Search for the cell housing the specified text and yield its (X, Y) center coordinate. 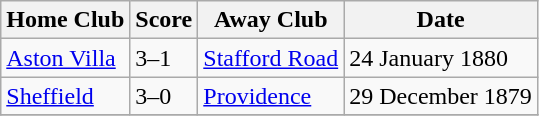
24 January 1880 (441, 58)
Date (441, 20)
Home Club (66, 20)
Sheffield (66, 96)
3–0 (164, 96)
Aston Villa (66, 58)
Stafford Road (271, 58)
Away Club (271, 20)
29 December 1879 (441, 96)
Score (164, 20)
Providence (271, 96)
3–1 (164, 58)
